Pinpoint the cell where the given text exists, returning its [X, Y] midpoint coordinate. 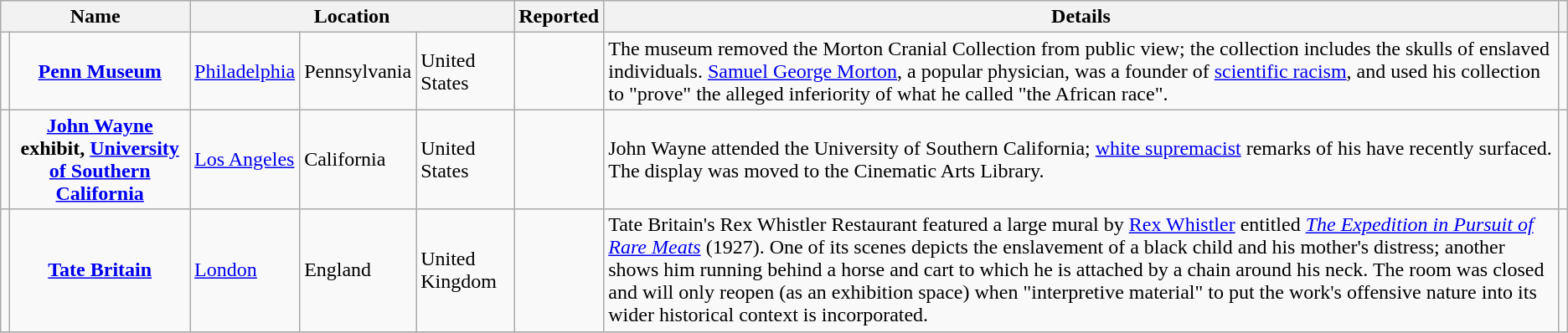
Philadelphia [245, 71]
Details [1081, 17]
Pennsylvania [358, 71]
London [245, 270]
Name [95, 17]
California [358, 159]
Reported [560, 17]
Location [352, 17]
United Kingdom [466, 270]
Tate Britain [101, 270]
Penn Museum [101, 71]
Los Angeles [245, 159]
England [358, 270]
John Wayne exhibit, University of Southern California [101, 159]
